Determine the (X, Y) coordinate at the center of the cell enclosing the given text.  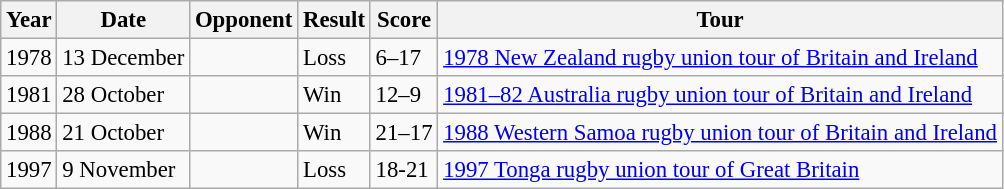
Score (404, 20)
21 October (124, 133)
1988 (29, 133)
Tour (720, 20)
18-21 (404, 170)
21–17 (404, 133)
1981–82 Australia rugby union tour of Britain and Ireland (720, 95)
1997 Tonga rugby union tour of Great Britain (720, 170)
Date (124, 20)
1978 (29, 58)
1978 New Zealand rugby union tour of Britain and Ireland (720, 58)
Opponent (244, 20)
6–17 (404, 58)
1988 Western Samoa rugby union tour of Britain and Ireland (720, 133)
13 December (124, 58)
Result (334, 20)
Year (29, 20)
1997 (29, 170)
1981 (29, 95)
28 October (124, 95)
9 November (124, 170)
12–9 (404, 95)
